Provide the [X, Y] coordinate of the cell's center where the given text is located.  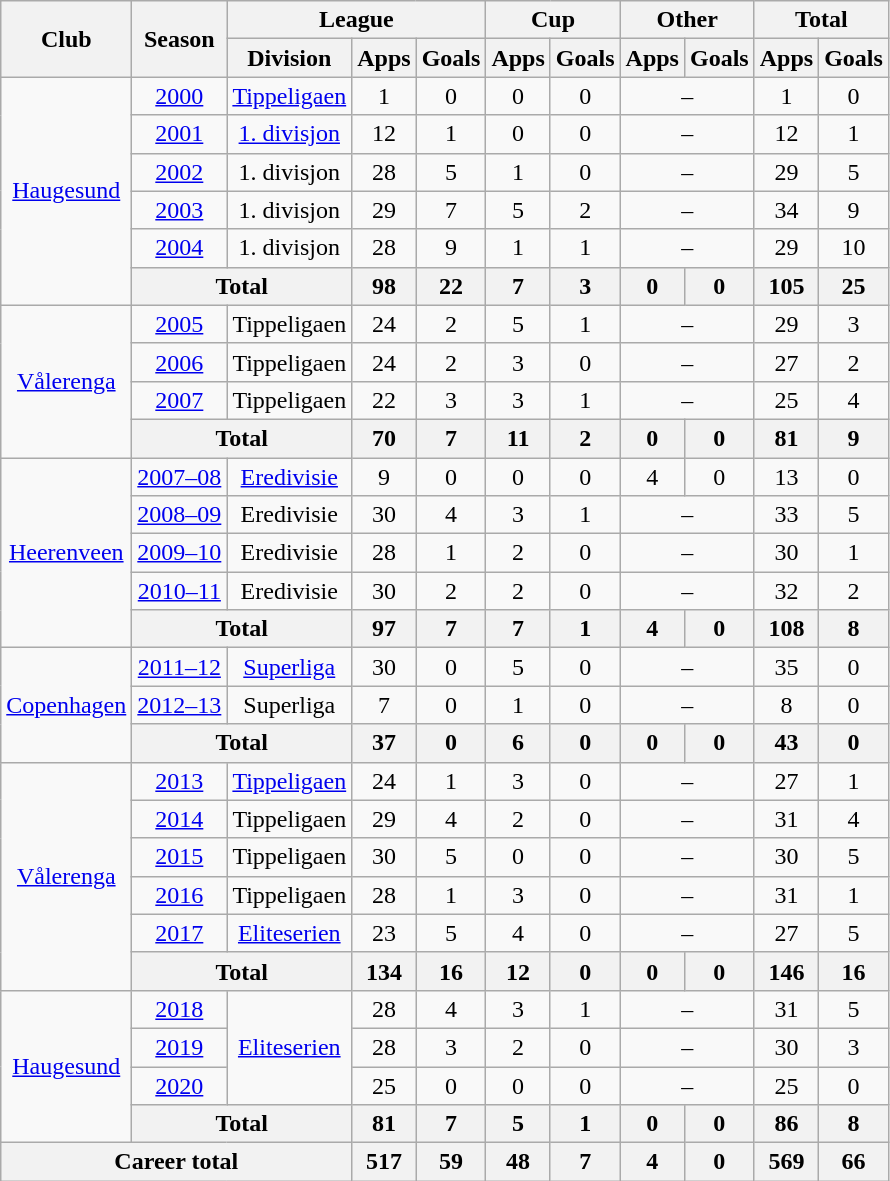
2003 [180, 210]
66 [854, 1162]
2019 [180, 1047]
2000 [180, 96]
2020 [180, 1085]
97 [384, 629]
11 [518, 438]
Club [66, 39]
League [356, 20]
35 [786, 667]
2004 [180, 248]
59 [451, 1162]
2002 [180, 172]
10 [854, 248]
134 [384, 971]
2007 [180, 400]
2017 [180, 933]
2012–13 [180, 705]
Heerenveen [66, 553]
Season [180, 39]
2005 [180, 324]
37 [384, 743]
43 [786, 743]
34 [786, 210]
33 [786, 515]
Other [687, 20]
2007–08 [180, 477]
517 [384, 1162]
2013 [180, 781]
2014 [180, 819]
6 [518, 743]
98 [384, 286]
Division [290, 58]
105 [786, 286]
2001 [180, 134]
2008–09 [180, 515]
Copenhagen [66, 705]
Career total [176, 1162]
2009–10 [180, 553]
2016 [180, 895]
2006 [180, 362]
13 [786, 477]
23 [384, 933]
2010–11 [180, 591]
Cup [553, 20]
569 [786, 1162]
2018 [180, 1009]
32 [786, 591]
108 [786, 629]
70 [384, 438]
2011–12 [180, 667]
2015 [180, 857]
146 [786, 971]
48 [518, 1162]
86 [786, 1124]
